Search for the cell housing the specified text and yield its (x, y) center coordinate. 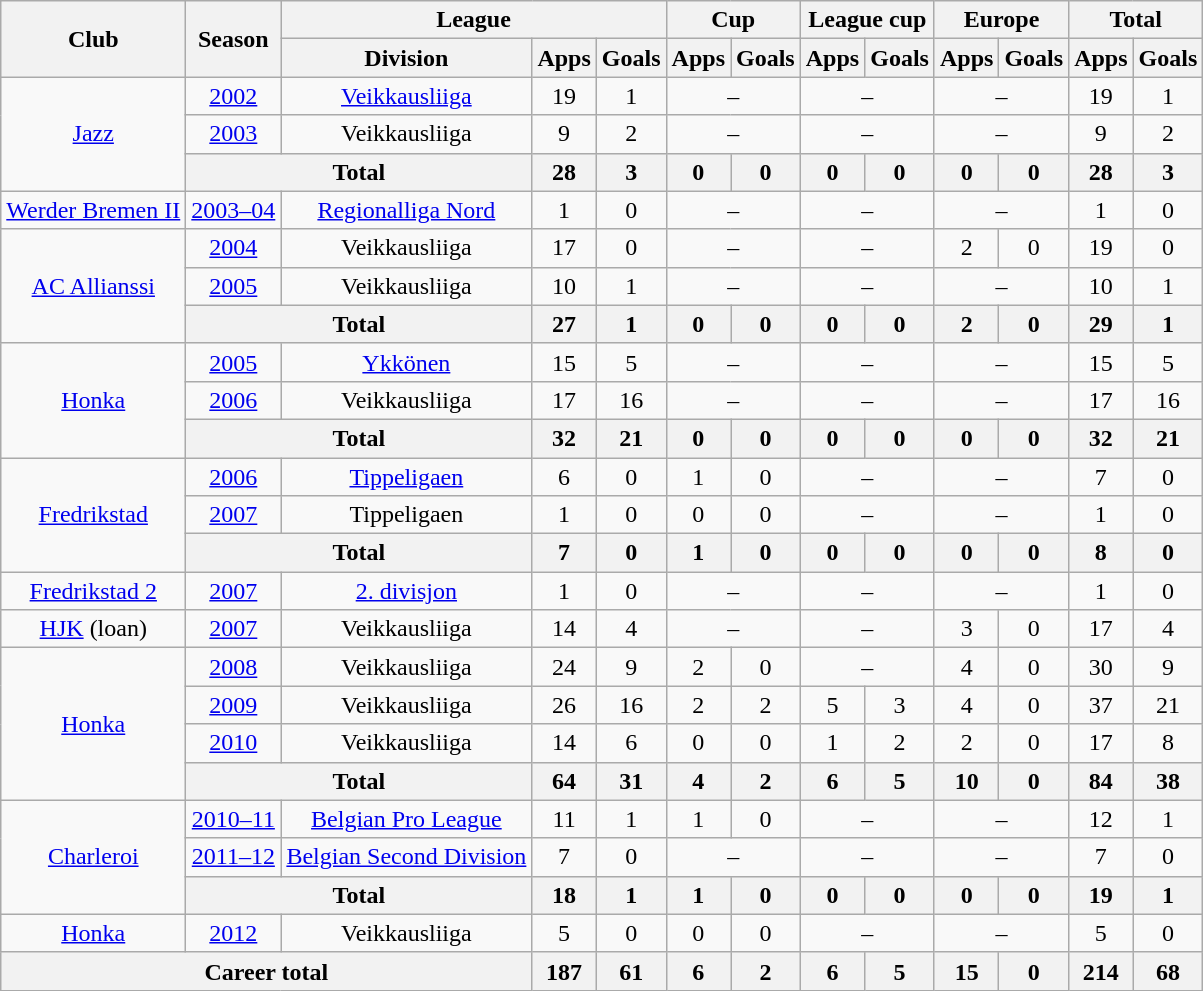
HJK (loan) (94, 629)
2003 (234, 134)
Ykkönen (406, 362)
AC Allianssi (94, 286)
29 (1101, 324)
2008 (234, 667)
2012 (234, 933)
Europe (1001, 20)
84 (1101, 781)
68 (1168, 971)
30 (1101, 667)
Fredrikstad 2 (94, 591)
187 (564, 971)
League (474, 20)
2010–11 (234, 819)
Regionalliga Nord (406, 210)
31 (631, 781)
2009 (234, 705)
2004 (234, 248)
Season (234, 39)
Belgian Pro League (406, 819)
11 (564, 819)
12 (1101, 819)
64 (564, 781)
38 (1168, 781)
214 (1101, 971)
Fredrikstad (94, 515)
Career total (266, 971)
Belgian Second Division (406, 857)
2002 (234, 96)
League cup (867, 20)
Cup (733, 20)
Charleroi (94, 857)
24 (564, 667)
2010 (234, 743)
61 (631, 971)
Club (94, 39)
2003–04 (234, 210)
18 (564, 895)
Jazz (94, 134)
Division (406, 58)
37 (1101, 705)
2. divisjon (406, 591)
Werder Bremen II (94, 210)
27 (564, 324)
2011–12 (234, 857)
26 (564, 705)
